Find where the given text appears and provide that cell's center as (x, y) coordinate. 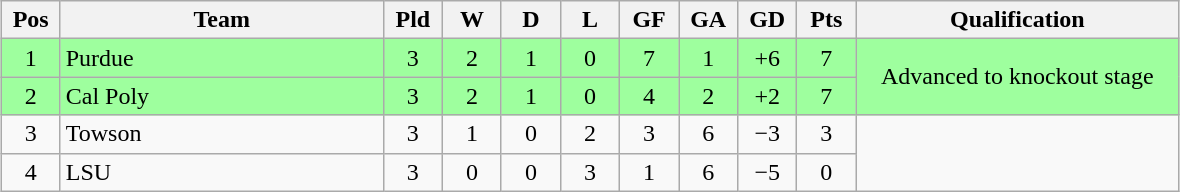
D (530, 20)
−3 (768, 134)
GD (768, 20)
−5 (768, 172)
LSU (222, 172)
+6 (768, 58)
Pld (412, 20)
Cal Poly (222, 96)
Advanced to knockout stage (1018, 77)
Pos (30, 20)
Team (222, 20)
L (590, 20)
Purdue (222, 58)
GA (708, 20)
W (472, 20)
Qualification (1018, 20)
+2 (768, 96)
GF (650, 20)
Towson (222, 134)
Pts (826, 20)
